Identify which cell holds the provided text, then report its (x, y) central coordinate. 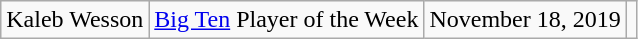
Big Ten Player of the Week (286, 20)
Kaleb Wesson (75, 20)
November 18, 2019 (525, 20)
